Pinpoint the cell where the given text exists, returning its [X, Y] midpoint coordinate. 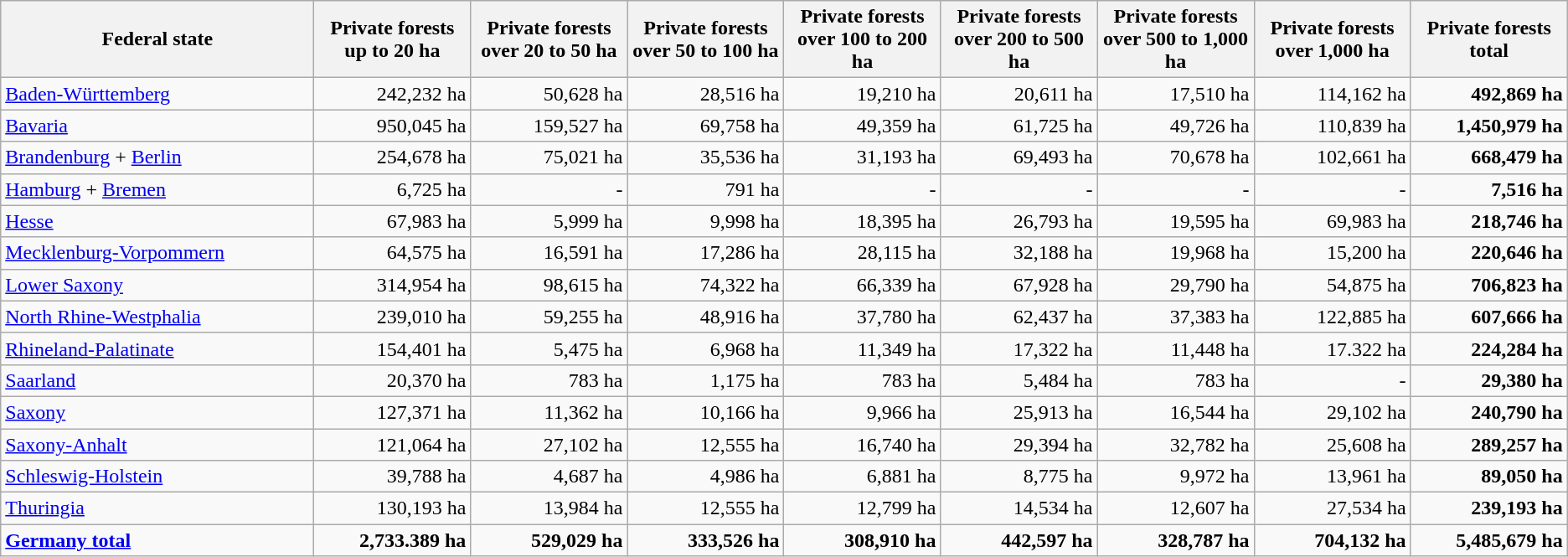
950,045 ha [392, 126]
Private forests over 200 to 500 ha [1019, 39]
89,050 ha [1489, 477]
239,193 ha [1489, 508]
Private forests over 100 to 200 ha [863, 39]
Private forests over 1,000 ha [1332, 39]
25,608 ha [1332, 445]
54,875 ha [1332, 285]
11,349 ha [863, 348]
Federal state [157, 39]
61,725 ha [1019, 126]
16,544 ha [1176, 412]
314,954 ha [392, 285]
242,232 ha [392, 94]
67,928 ha [1019, 285]
48,916 ha [705, 317]
27,534 ha [1332, 508]
4,687 ha [549, 477]
39,788 ha [392, 477]
14,534 ha [1019, 508]
Schleswig-Holstein [157, 477]
64,575 ha [392, 253]
Saxony [157, 412]
791 ha [705, 189]
62,437 ha [1019, 317]
240,790 ha [1489, 412]
27,102 ha [549, 445]
18,395 ha [863, 221]
98,615 ha [549, 285]
49,359 ha [863, 126]
26,793 ha [1019, 221]
254,678 ha [392, 157]
32,188 ha [1019, 253]
Private forests up to 20 ha [392, 39]
11,448 ha [1176, 348]
7,516 ha [1489, 189]
6,725 ha [392, 189]
218,746 ha [1489, 221]
102,661 ha [1332, 157]
37,780 ha [863, 317]
704,132 ha [1332, 540]
17,510 ha [1176, 94]
Private forests over 500 to 1,000 ha [1176, 39]
20,611 ha [1019, 94]
17,286 ha [705, 253]
13,984 ha [549, 508]
8,775 ha [1019, 477]
Bavaria [157, 126]
70,678 ha [1176, 157]
529,029 ha [549, 540]
28,516 ha [705, 94]
15,200 ha [1332, 253]
220,646 ha [1489, 253]
19,595 ha [1176, 221]
4,986 ha [705, 477]
154,401 ha [392, 348]
75,021 ha [549, 157]
17.322 ha [1332, 348]
32,782 ha [1176, 445]
66,339 ha [863, 285]
35,536 ha [705, 157]
Saxony-Anhalt [157, 445]
442,597 ha [1019, 540]
Germany total [157, 540]
37,383 ha [1176, 317]
Saarland [157, 380]
12,607 ha [1176, 508]
159,527 ha [549, 126]
121,064 ha [392, 445]
130,193 ha [392, 508]
59,255 ha [549, 317]
328,787 ha [1176, 540]
20,370 ha [392, 380]
North Rhine-Westphalia [157, 317]
28,115 ha [863, 253]
16,740 ha [863, 445]
29,394 ha [1019, 445]
12,799 ha [863, 508]
Private forests over 20 to 50 ha [549, 39]
10,166 ha [705, 412]
1,450,979 ha [1489, 126]
5,485,679 ha [1489, 540]
9,998 ha [705, 221]
Thuringia [157, 508]
25,913 ha [1019, 412]
1,175 ha [705, 380]
31,193 ha [863, 157]
239,010 ha [392, 317]
11,362 ha [549, 412]
9,972 ha [1176, 477]
5,484 ha [1019, 380]
Private forests over 50 to 100 ha [705, 39]
69,758 ha [705, 126]
122,885 ha [1332, 317]
Private forests total [1489, 39]
29,380 ha [1489, 380]
607,666 ha [1489, 317]
308,910 ha [863, 540]
2,733.389 ha [392, 540]
19,968 ha [1176, 253]
17,322 ha [1019, 348]
114,162 ha [1332, 94]
69,493 ha [1019, 157]
Mecklenburg-Vorpommern [157, 253]
Hamburg + Bremen [157, 189]
9,966 ha [863, 412]
289,257 ha [1489, 445]
29,102 ha [1332, 412]
706,823 ha [1489, 285]
74,322 ha [705, 285]
29,790 ha [1176, 285]
Brandenburg + Berlin [157, 157]
50,628 ha [549, 94]
Lower Saxony [157, 285]
49,726 ha [1176, 126]
16,591 ha [549, 253]
127,371 ha [392, 412]
Baden-Württemberg [157, 94]
6,968 ha [705, 348]
Rhineland-Palatinate [157, 348]
333,526 ha [705, 540]
19,210 ha [863, 94]
492,869 ha [1489, 94]
5,475 ha [549, 348]
Hesse [157, 221]
668,479 ha [1489, 157]
110,839 ha [1332, 126]
69,983 ha [1332, 221]
6,881 ha [863, 477]
13,961 ha [1332, 477]
224,284 ha [1489, 348]
5,999 ha [549, 221]
67,983 ha [392, 221]
